Find where the given text appears and provide that cell's center as (X, Y) coordinate. 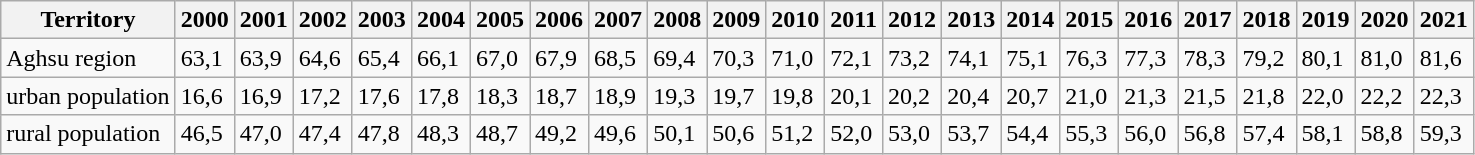
2018 (1266, 20)
46,5 (204, 134)
22,0 (1326, 96)
56,0 (1148, 134)
63,1 (204, 58)
65,4 (382, 58)
21,3 (1148, 96)
68,5 (618, 58)
20,1 (854, 96)
76,3 (1090, 58)
20,4 (972, 96)
55,3 (1090, 134)
19,3 (678, 96)
47,0 (264, 134)
2001 (264, 20)
2020 (1384, 20)
2010 (796, 20)
18,7 (560, 96)
53,0 (912, 134)
79,2 (1266, 58)
71,0 (796, 58)
2019 (1326, 20)
22,3 (1444, 96)
66,1 (440, 58)
19,8 (796, 96)
53,7 (972, 134)
2007 (618, 20)
17,2 (322, 96)
69,4 (678, 58)
20,2 (912, 96)
49,2 (560, 134)
58,1 (1326, 134)
17,6 (382, 96)
urban population (88, 96)
2014 (1030, 20)
2003 (382, 20)
50,6 (736, 134)
50,1 (678, 134)
2012 (912, 20)
2016 (1148, 20)
2011 (854, 20)
18,3 (500, 96)
18,9 (618, 96)
21,8 (1266, 96)
19,7 (736, 96)
81,0 (1384, 58)
2013 (972, 20)
21,0 (1090, 96)
63,9 (264, 58)
56,8 (1208, 134)
47,8 (382, 134)
2008 (678, 20)
75,1 (1030, 58)
17,8 (440, 96)
21,5 (1208, 96)
Aghsu region (88, 58)
59,3 (1444, 134)
78,3 (1208, 58)
51,2 (796, 134)
48,3 (440, 134)
2009 (736, 20)
58,8 (1384, 134)
2002 (322, 20)
54,4 (1030, 134)
2006 (560, 20)
2017 (1208, 20)
72,1 (854, 58)
52,0 (854, 134)
67,9 (560, 58)
81,6 (1444, 58)
74,1 (972, 58)
Territory (88, 20)
2015 (1090, 20)
77,3 (1148, 58)
73,2 (912, 58)
2000 (204, 20)
70,3 (736, 58)
16,6 (204, 96)
49,6 (618, 134)
16,9 (264, 96)
47,4 (322, 134)
20,7 (1030, 96)
67,0 (500, 58)
57,4 (1266, 134)
2021 (1444, 20)
2005 (500, 20)
2004 (440, 20)
64,6 (322, 58)
rural population (88, 134)
48,7 (500, 134)
80,1 (1326, 58)
22,2 (1384, 96)
